Output the (X, Y) coordinate of the center of the cell containing the given text.  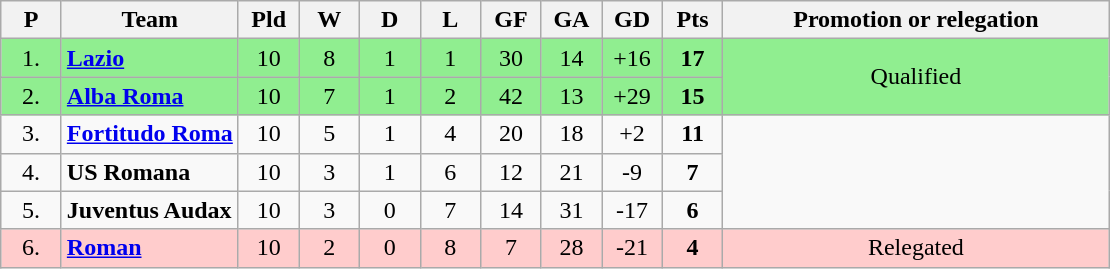
Pts (692, 20)
20 (512, 134)
-17 (632, 210)
6. (32, 248)
W (330, 20)
Roman (150, 248)
31 (572, 210)
12 (512, 172)
+16 (632, 58)
1. (32, 58)
Fortitudo Roma (150, 134)
GD (632, 20)
30 (512, 58)
5 (330, 134)
21 (572, 172)
Pld (268, 20)
D (390, 20)
11 (692, 134)
US Romana (150, 172)
Alba Roma (150, 96)
15 (692, 96)
L (450, 20)
Team (150, 20)
4. (32, 172)
42 (512, 96)
+2 (632, 134)
-9 (632, 172)
Promotion or relegation (916, 20)
28 (572, 248)
2. (32, 96)
P (32, 20)
18 (572, 134)
Lazio (150, 58)
+29 (632, 96)
13 (572, 96)
5. (32, 210)
17 (692, 58)
3. (32, 134)
Qualified (916, 77)
GA (572, 20)
GF (512, 20)
-21 (632, 248)
Relegated (916, 248)
Juventus Audax (150, 210)
